Scan for the cell matching the given text and deliver its (X, Y) coordinate at center. 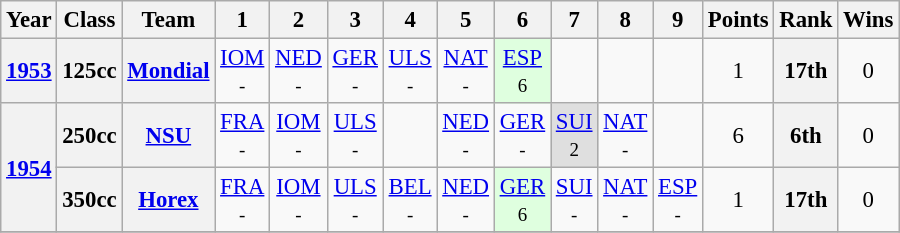
SUI- (574, 200)
ESP6 (522, 72)
Wins (868, 20)
4 (410, 20)
8 (626, 20)
ESP- (678, 200)
5 (466, 20)
1953 (29, 72)
125cc (90, 72)
350cc (90, 200)
Mondial (168, 72)
9 (678, 20)
Year (29, 20)
Team (168, 20)
GER6 (522, 200)
7 (574, 20)
SUI2 (574, 136)
Points (738, 20)
6th (806, 136)
3 (355, 20)
Horex (168, 200)
Rank (806, 20)
BEL- (410, 200)
2 (298, 20)
250cc (90, 136)
Class (90, 20)
NSU (168, 136)
1954 (29, 168)
